Detect which cell encompasses the target text, then output its [X, Y] center coordinate. 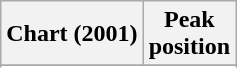
Chart (2001) [72, 34]
Peakposition [189, 34]
